Detect which cell encompasses the target text, then output its (X, Y) center coordinate. 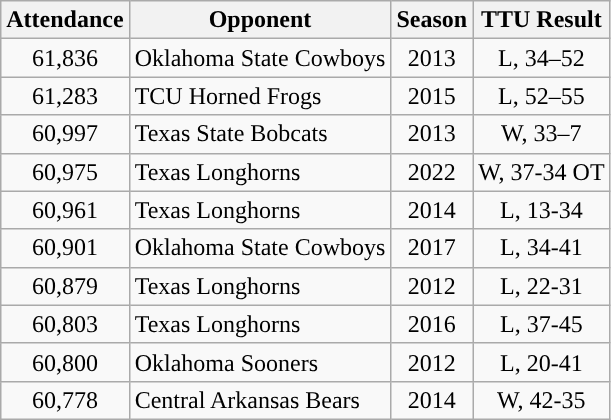
60,997 (65, 134)
2016 (432, 324)
60,961 (65, 210)
L, 34–52 (542, 58)
Season (432, 20)
L, 22-31 (542, 286)
2022 (432, 172)
W, 42-35 (542, 400)
60,778 (65, 400)
60,879 (65, 286)
W, 37-34 OT (542, 172)
Central Arkansas Bears (260, 400)
L, 52–55 (542, 96)
L, 37-45 (542, 324)
L, 20-41 (542, 362)
2017 (432, 248)
60,803 (65, 324)
61,283 (65, 96)
60,975 (65, 172)
61,836 (65, 58)
60,800 (65, 362)
TCU Horned Frogs (260, 96)
L, 13-34 (542, 210)
W, 33–7 (542, 134)
2015 (432, 96)
Texas State Bobcats (260, 134)
L, 34-41 (542, 248)
TTU Result (542, 20)
Opponent (260, 20)
Attendance (65, 20)
60,901 (65, 248)
Oklahoma Sooners (260, 362)
